Provide the (x, y) coordinate of the cell's center where the given text is located.  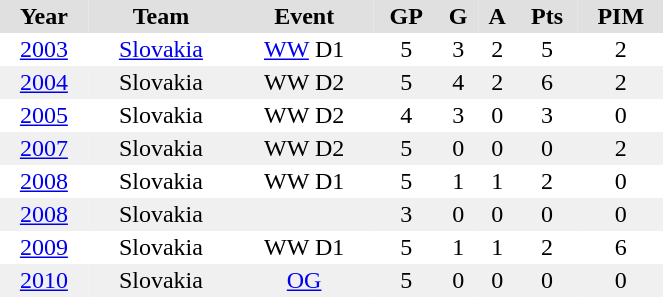
Pts (547, 16)
2003 (44, 50)
2010 (44, 280)
G (458, 16)
Team (161, 16)
A (497, 16)
2009 (44, 248)
2004 (44, 82)
Year (44, 16)
2005 (44, 116)
GP (406, 16)
6 (547, 82)
Event (304, 16)
2007 (44, 148)
OG (304, 280)
